Scan for the cell matching the given text and deliver its [x, y] coordinate at center. 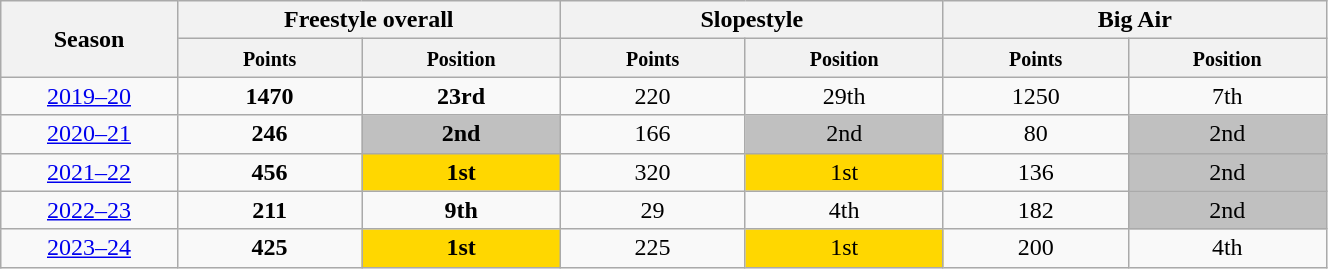
Season [89, 39]
23rd [461, 96]
2023–24 [89, 248]
7th [1227, 96]
320 [652, 172]
456 [270, 172]
1470 [270, 96]
Slopestyle [752, 20]
136 [1036, 172]
200 [1036, 248]
29 [652, 210]
29th [844, 96]
211 [270, 210]
425 [270, 248]
182 [1036, 210]
166 [652, 134]
220 [652, 96]
2019–20 [89, 96]
Freestyle overall [368, 20]
2022–23 [89, 210]
80 [1036, 134]
225 [652, 248]
2021–22 [89, 172]
Big Air [1134, 20]
246 [270, 134]
9th [461, 210]
2020–21 [89, 134]
1250 [1036, 96]
